Return the (X, Y) coordinate for the center point of the cell that contains the specified text.  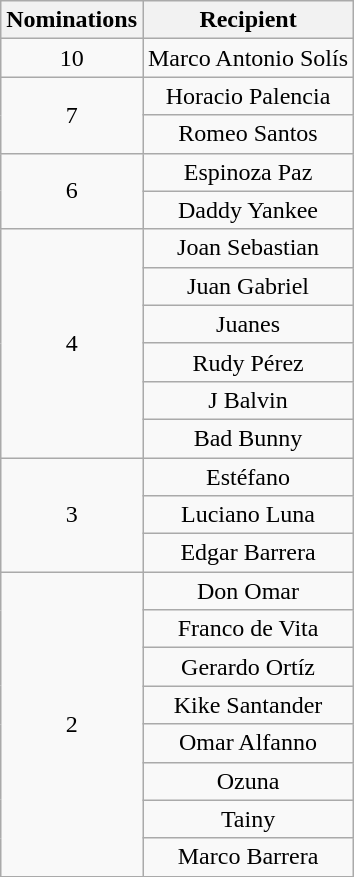
J Balvin (248, 400)
Espinoza Paz (248, 172)
Kike Santander (248, 705)
10 (72, 58)
Edgar Barrera (248, 553)
3 (72, 515)
Marco Barrera (248, 857)
Juanes (248, 324)
Tainy (248, 819)
Omar Alfanno (248, 743)
Horacio Palencia (248, 96)
4 (72, 343)
Juan Gabriel (248, 286)
Luciano Luna (248, 515)
Ozuna (248, 781)
7 (72, 115)
Estéfano (248, 477)
Recipient (248, 20)
Franco de Vita (248, 629)
Daddy Yankee (248, 210)
2 (72, 724)
Bad Bunny (248, 438)
Gerardo Ortíz (248, 667)
Rudy Pérez (248, 362)
Don Omar (248, 591)
6 (72, 191)
Joan Sebastian (248, 248)
Romeo Santos (248, 134)
Nominations (72, 20)
Marco Antonio Solís (248, 58)
